Capture the cell that displays the provided text and extract its (x, y) central coordinate. 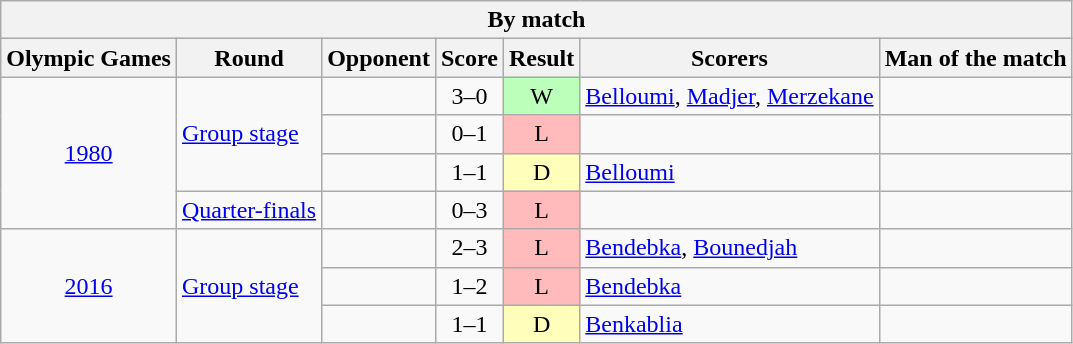
Round (248, 58)
Scorers (730, 58)
By match (536, 20)
Bendebka, Bounedjah (730, 248)
0–3 (469, 210)
Olympic Games (89, 58)
Score (469, 58)
Belloumi (730, 172)
Opponent (379, 58)
Quarter-finals (248, 210)
Man of the match (976, 58)
3–0 (469, 96)
Benkablia (730, 324)
W (541, 96)
Bendebka (730, 286)
0–1 (469, 134)
Belloumi, Madjer, Merzekane (730, 96)
2016 (89, 286)
Result (541, 58)
2–3 (469, 248)
1–2 (469, 286)
1980 (89, 153)
